For the text-containing cell, return its midpoint in [x, y] coordinate format. 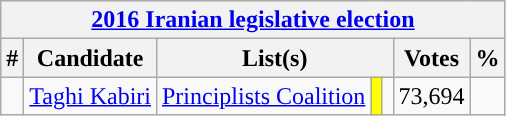
Votes [432, 58]
2016 Iranian legislative election [253, 20]
List(s) [274, 58]
Taghi Kabiri [90, 96]
% [488, 58]
Principlists Coalition [263, 96]
73,694 [432, 96]
Candidate [90, 58]
# [12, 58]
